Output the (x, y) coordinate of the center of the cell containing the given text.  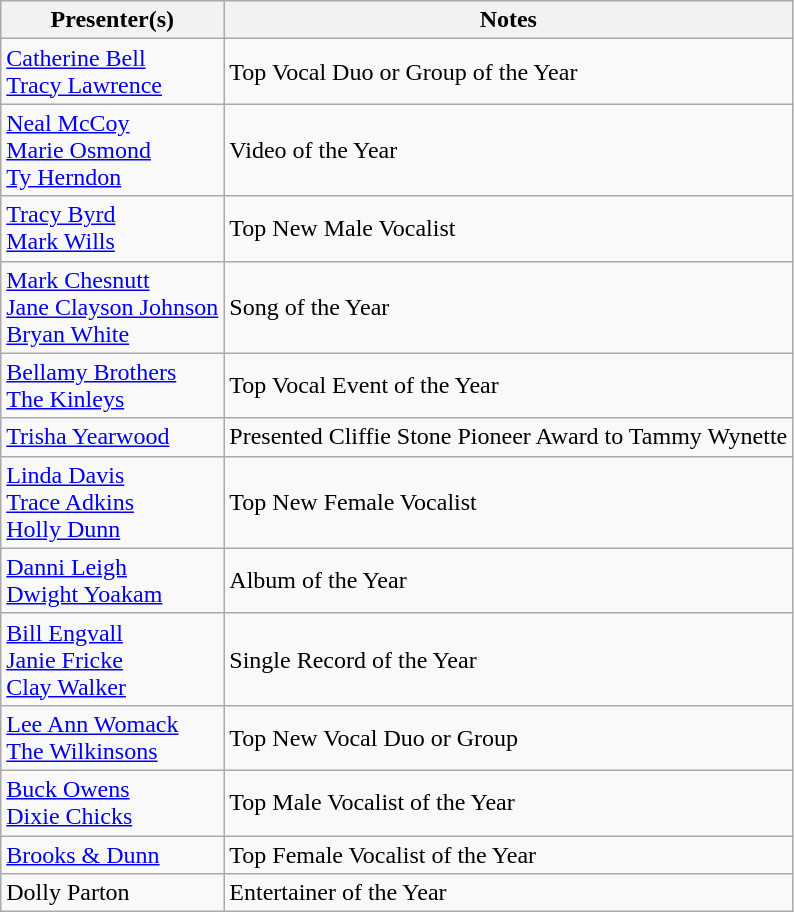
Top Vocal Event of the Year (508, 386)
Top Female Vocalist of the Year (508, 855)
Top New Female Vocalist (508, 502)
Top Male Vocalist of the Year (508, 802)
Trisha Yearwood (112, 437)
Top New Vocal Duo or Group (508, 738)
Bellamy BrothersThe Kinleys (112, 386)
Brooks & Dunn (112, 855)
Top New Male Vocalist (508, 228)
Bill EngvallJanie FrickeClay Walker (112, 659)
Buck OwensDixie Chicks (112, 802)
Presented Cliffie Stone Pioneer Award to Tammy Wynette (508, 437)
Entertainer of the Year (508, 893)
Presenter(s) (112, 20)
Notes (508, 20)
Danni LeighDwight Yoakam (112, 580)
Single Record of the Year (508, 659)
Lee Ann WomackThe Wilkinsons (112, 738)
Album of the Year (508, 580)
Dolly Parton (112, 893)
Linda DavisTrace AdkinsHolly Dunn (112, 502)
Video of the Year (508, 150)
Top Vocal Duo or Group of the Year (508, 72)
Song of the Year (508, 307)
Catherine BellTracy Lawrence (112, 72)
Tracy ByrdMark Wills (112, 228)
Mark ChesnuttJane Clayson JohnsonBryan White (112, 307)
Neal McCoyMarie OsmondTy Herndon (112, 150)
